Pinpoint the cell where the given text exists, returning its (X, Y) midpoint coordinate. 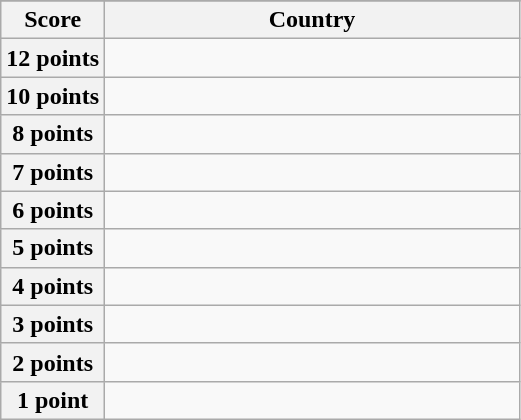
4 points (53, 286)
6 points (53, 210)
2 points (53, 362)
Score (53, 20)
3 points (53, 324)
Country (312, 20)
7 points (53, 172)
8 points (53, 134)
10 points (53, 96)
1 point (53, 400)
5 points (53, 248)
12 points (53, 58)
